Provide the [x, y] coordinate of the cell's center where the given text is located.  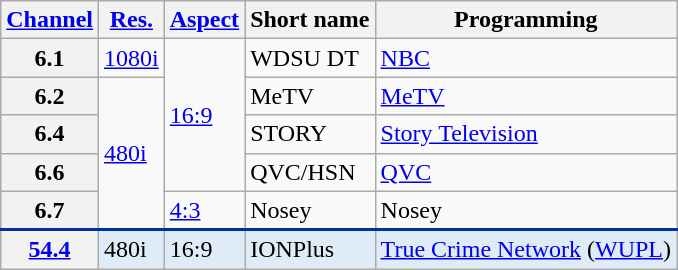
6.4 [50, 134]
NBC [526, 58]
QVC [526, 172]
6.6 [50, 172]
6.2 [50, 96]
QVC/HSN [310, 172]
Res. [132, 20]
6.7 [50, 210]
Aspect [204, 20]
4:3 [204, 210]
Short name [310, 20]
IONPlus [310, 250]
1080i [132, 58]
Programming [526, 20]
True Crime Network (WUPL) [526, 250]
Channel [50, 20]
WDSU DT [310, 58]
STORY [310, 134]
54.4 [50, 250]
Story Television [526, 134]
6.1 [50, 58]
